Locate the cell with the specified text and output its [x, y] center coordinate. 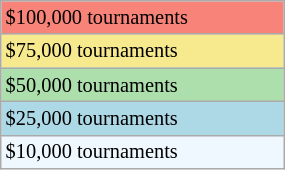
$75,000 tournaments [142, 51]
$100,000 tournaments [142, 17]
$25,000 tournaments [142, 118]
$50,000 tournaments [142, 85]
$10,000 tournaments [142, 152]
